Extract the (X, Y) coordinate from the center of the cell holding the provided text.  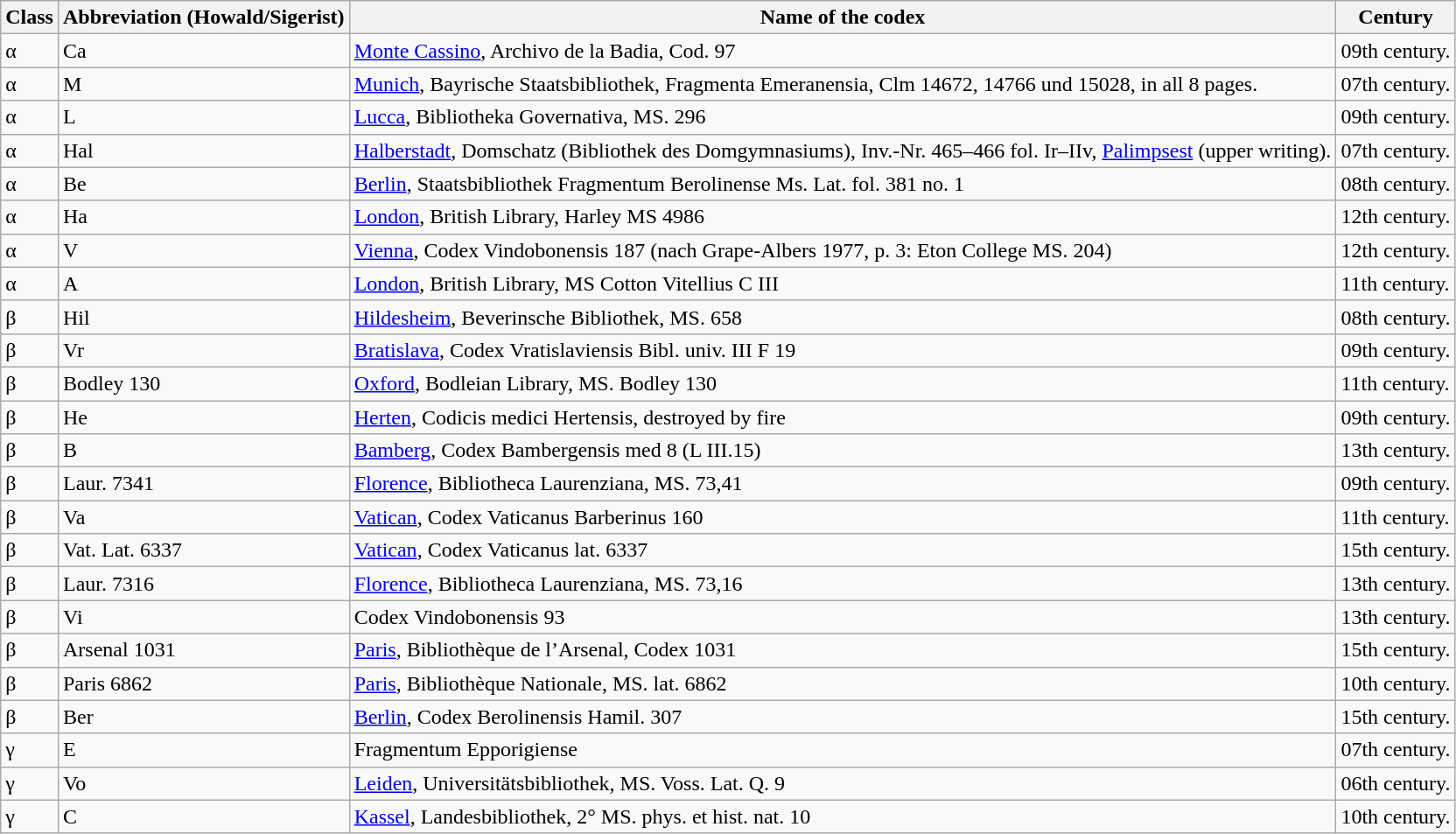
Century (1396, 18)
Name of the codex (843, 18)
Leiden, Universitätsbibliothek, MS. Voss. Lat. Q. 9 (843, 783)
Ber (203, 717)
London, British Library, MS Cotton Vitellius C III (843, 284)
Vatican, Codex Vaticanus Barberinus 160 (843, 517)
Arsenal 1031 (203, 650)
Berlin, Staatsbibliothek Fragmentum Berolinense Ms. Lat. fol. 381 no. 1 (843, 184)
Ha (203, 217)
Codex Vindobonensis 93 (843, 617)
Berlin, Codex Berolinensis Hamil. 307 (843, 717)
V (203, 250)
06th century. (1396, 783)
Paris 6862 (203, 683)
London, British Library, Harley MS 4986 (843, 217)
Fragmentum Epporigiense (843, 750)
Florence, Bibliotheca Laurenziana, MS. 73,16 (843, 584)
Hal (203, 151)
Lucca, Bibliotheka Governativa, MS. 296 (843, 117)
He (203, 417)
Halberstadt, Domschatz (Bibliothek des Domgymnasiums), Inv.-Nr. 465–466 fol. Ir–IIv, Palimpsest (upper writing). (843, 151)
Laur. 7316 (203, 584)
L (203, 117)
Be (203, 184)
Ca (203, 51)
Oxford, Bodleian Library, MS. Bodley 130 (843, 383)
Bamberg, Codex Bambergensis med 8 (L III.15) (843, 451)
Laur. 7341 (203, 484)
Florence, Bibliotheca Laurenziana, MS. 73,41 (843, 484)
Vr (203, 350)
A (203, 284)
Vo (203, 783)
Munich, Bayrische Staatsbibliothek, Fragmenta Emeranensia, Clm 14672, 14766 und 15028, in all 8 pages. (843, 84)
B (203, 451)
Paris, Bibliothèque de l’Arsenal, Codex 1031 (843, 650)
Vatican, Codex Vaticanus lat. 6337 (843, 550)
Vi (203, 617)
Vienna, Codex Vindobonensis 187 (nach Grape-Albers 1977, p. 3: Eton College MS. 204) (843, 250)
Paris, Bibliothèque Nationale, MS. lat. 6862 (843, 683)
Va (203, 517)
M (203, 84)
E (203, 750)
C (203, 816)
Bratislava, Codex Vratislaviensis Bibl. univ. III F 19 (843, 350)
Hil (203, 317)
Monte Cassino, Archivo de la Badia, Cod. 97 (843, 51)
Bodley 130 (203, 383)
Class (30, 18)
Herten, Codicis medici Hertensis, destroyed by fire (843, 417)
Kassel, Landesbibliothek, 2° MS. phys. et hist. nat. 10 (843, 816)
Hildesheim, Beverinsche Bibliothek, MS. 658 (843, 317)
Abbreviation (Howald/Sigerist) (203, 18)
Vat. Lat. 6337 (203, 550)
